Provide the [x, y] coordinate of the cell's center where the given text is located.  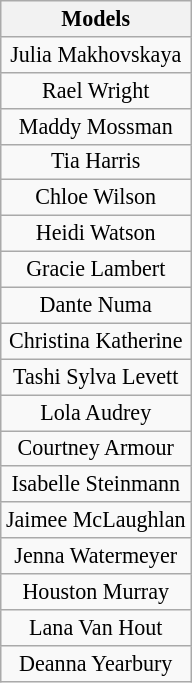
Models [96, 18]
Christina Katherine [96, 341]
Deanna Yearbury [96, 663]
Gracie Lambert [96, 269]
Rael Wright [96, 90]
Lana Van Hout [96, 627]
Tia Harris [96, 162]
Jaimee McLaughlan [96, 520]
Chloe Wilson [96, 198]
Dante Numa [96, 305]
Heidi Watson [96, 233]
Julia Makhovskaya [96, 54]
Lola Audrey [96, 412]
Maddy Mossman [96, 126]
Tashi Sylva Levett [96, 377]
Jenna Watermeyer [96, 556]
Isabelle Steinmann [96, 484]
Houston Murray [96, 591]
Courtney Armour [96, 448]
